Scan for the cell matching the given text and deliver its (X, Y) coordinate at center. 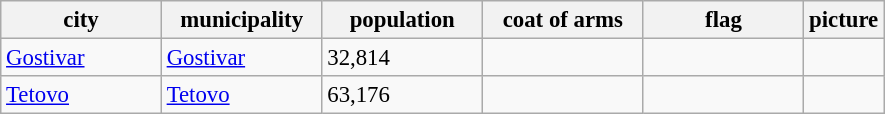
32,814 (402, 58)
municipality (242, 20)
city (82, 20)
population (402, 20)
flag (724, 20)
picture (844, 20)
coat of arms (564, 20)
63,176 (402, 95)
